From the cell containing the given text, extract its center point as (X, Y) coordinate. 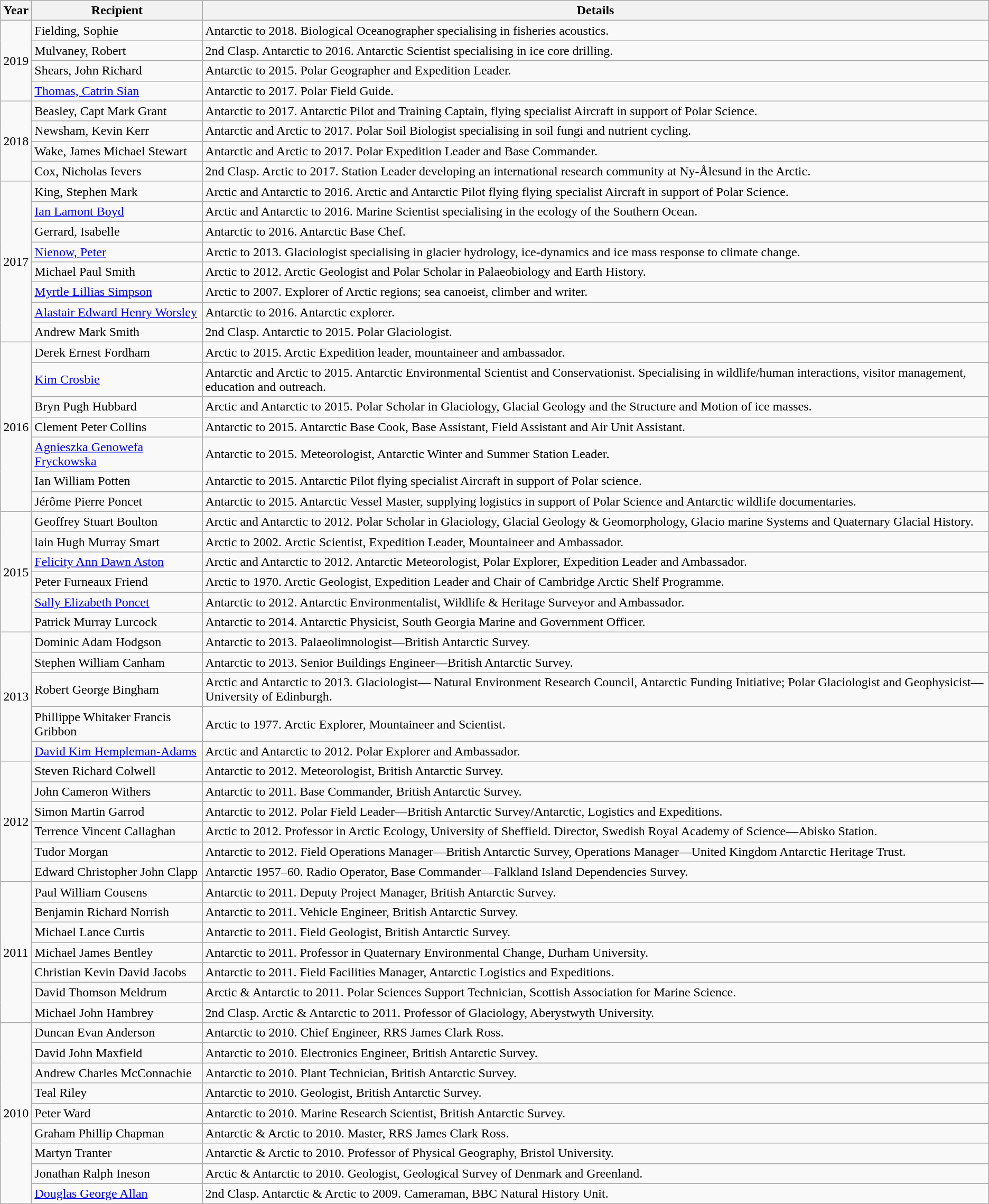
Arctic and Antarctic to 2015. Polar Scholar in Glaciology, Glacial Geology and the Structure and Motion of ice masses. (595, 407)
Jonathan Ralph Ineson (117, 1173)
Peter Ward (117, 1113)
Mulvaney, Robert (117, 51)
Arctic to 1970. Arctic Geologist, Expedition Leader and Chair of Cambridge Arctic Shelf Programme. (595, 582)
Year (16, 11)
Christian Kevin David Jacobs (117, 973)
Antarctic to 2015. Meteorologist, Antarctic Winter and Summer Station Leader. (595, 454)
Antarctic to 2011. Field Geologist, British Antarctic Survey. (595, 932)
2017 (16, 262)
David John Maxfield (117, 1053)
Antarctic to 2012. Meteorologist, British Antarctic Survey. (595, 771)
Martyn Tranter (117, 1153)
2013 (16, 697)
Terrence Vincent Callaghan (117, 832)
Andrew Mark Smith (117, 332)
Arctic & Antarctic to 2011. Polar Sciences Support Technician, Scottish Association for Marine Science. (595, 993)
2015 (16, 572)
Arctic to 2013. Glaciologist specialising in glacier hydrology, ice-dynamics and ice mass response to climate change. (595, 252)
Antarctic to 2015. Polar Geographer and Expedition Leader. (595, 71)
Douglas George Allan (117, 1193)
Simon Martin Garrod (117, 811)
Antarctic to 2018. Biological Oceanographer specialising in fisheries acoustics. (595, 31)
Michael Paul Smith (117, 272)
Antarctic to 2011. Field Facilities Manager, Antarctic Logistics and Expeditions. (595, 973)
Clement Peter Collins (117, 427)
Shears, John Richard (117, 71)
2nd Clasp. Antarctic to 2015. Polar Glaciologist. (595, 332)
Sally Elizabeth Poncet (117, 602)
Antarctic to 2011. Vehicle Engineer, British Antarctic Survey. (595, 912)
Antarctic to 2012. Field Operations Manager—British Antarctic Survey, Operations Manager—United Kingdom Antarctic Heritage Trust. (595, 852)
Antarctic to 2017. Polar Field Guide. (595, 91)
Kim Crosbie (117, 379)
Antarctic to 2015. Antarctic Vessel Master, supplying logistics in support of Polar Science and Antarctic wildlife documentaries. (595, 501)
Antarctic to 2010. Geologist, British Antarctic Survey. (595, 1093)
Michael Lance Curtis (117, 932)
Michael John Hambrey (117, 1013)
2012 (16, 822)
Antarctic to 2011. Professor in Quaternary Environmental Change, Durham University. (595, 953)
Dominic Adam Hodgson (117, 642)
Cox, Nicholas Ievers (117, 171)
Antarctic and Arctic to 2017. Polar Soil Biologist specialising in soil fungi and nutrient cycling. (595, 131)
Alastair Edward Henry Worsley (117, 312)
Antarctic 1957–60. Radio Operator, Base Commander—Falkland Island Dependencies Survey. (595, 872)
Newsham, Kevin Kerr (117, 131)
Graham Phillip Chapman (117, 1133)
Arctic to 2012. Professor in Arctic Ecology, University of Sheffield. Director, Swedish Royal Academy of Science—Abisko Station. (595, 832)
2011 (16, 952)
Thomas, Catrin Sian (117, 91)
Benjamin Richard Norrish (117, 912)
2nd Clasp. Antarctic to 2016. Antarctic Scientist specialising in ice core drilling. (595, 51)
Geoffrey Stuart Boulton (117, 521)
Antarctic to 2011. Base Commander, British Antarctic Survey. (595, 791)
David Kim Hempleman-Adams (117, 751)
Antarctic to 2010. Plant Technician, British Antarctic Survey. (595, 1073)
Arctic to 2015. Arctic Expedition leader, mountaineer and ambassador. (595, 352)
Antarctic to 2011. Deputy Project Manager, British Antarctic Survey. (595, 892)
Stephen William Canham (117, 662)
Recipient (117, 11)
Antarctic to 2010. Chief Engineer, RRS James Clark Ross. (595, 1033)
Antarctic to 2015. Antarctic Base Cook, Base Assistant, Field Assistant and Air Unit Assistant. (595, 427)
Steven Richard Colwell (117, 771)
Arctic and Antarctic to 2012. Polar Explorer and Ambassador. (595, 751)
King, Stephen Mark (117, 191)
Arctic and Antarctic to 2016. Arctic and Antarctic Pilot flying flying specialist Aircraft in support of Polar Science. (595, 191)
Peter Furneaux Friend (117, 582)
Arctic and Antarctic to 2016. Marine Scientist specialising in the ecology of the Southern Ocean. (595, 211)
Arctic and Antarctic to 2012. Antarctic Meteorologist, Polar Explorer, Expedition Leader and Ambassador. (595, 562)
Paul William Cousens (117, 892)
Arctic to 2002. Arctic Scientist, Expedition Leader, Mountaineer and Ambassador. (595, 542)
Arctic to 2007. Explorer of Arctic regions; sea canoeist, climber and writer. (595, 292)
Bryn Pugh Hubbard (117, 407)
Teal Riley (117, 1093)
Derek Ernest Fordham (117, 352)
Felicity Ann Dawn Aston (117, 562)
Beasley, Capt Mark Grant (117, 111)
lain Hugh Murray Smart (117, 542)
Jérôme Pierre Poncet (117, 501)
Antarctic to 2017. Antarctic Pilot and Training Captain, flying specialist Aircraft in support of Polar Science. (595, 111)
Antarctic and Arctic to 2017. Polar Expedition Leader and Base Commander. (595, 151)
Arctic to 2012. Arctic Geologist and Polar Scholar in Palaeobiology and Earth History. (595, 272)
Tudor Morgan (117, 852)
Andrew Charles McConnachie (117, 1073)
Antarctic to 2013. Palaeolimnologist—British Antarctic Survey. (595, 642)
Agnieszka Genowefa Fryckowska (117, 454)
Fielding, Sophie (117, 31)
Ian Lamont Boyd (117, 211)
2nd Clasp. Antarctic & Arctic to 2009. Cameraman, BBC Natural History Unit. (595, 1193)
2018 (16, 141)
Antarctic to 2013. Senior Buildings Engineer—British Antarctic Survey. (595, 662)
Antarctic to 2010. Marine Research Scientist, British Antarctic Survey. (595, 1113)
Phillippe Whitaker Francis Gribbon (117, 724)
Antarctic & Arctic to 2010. Master, RRS James Clark Ross. (595, 1133)
Antarctic to 2014. Antarctic Physicist, South Georgia Marine and Government Officer. (595, 622)
Arctic to 1977. Arctic Explorer, Mountaineer and Scientist. (595, 724)
2010 (16, 1114)
Robert George Bingham (117, 690)
2nd Clasp. Arctic & Antarctic to 2011. Professor of Glaciology, Aberystwyth University. (595, 1013)
John Cameron Withers (117, 791)
2019 (16, 61)
Antarctic to 2015. Antarctic Pilot flying specialist Aircraft in support of Polar science. (595, 481)
Antarctic to 2012. Polar Field Leader—British Antarctic Survey/Antarctic, Logistics and Expeditions. (595, 811)
Arctic & Antarctic to 2010. Geologist, Geological Survey of Denmark and Greenland. (595, 1173)
Wake, James Michael Stewart (117, 151)
Duncan Evan Anderson (117, 1033)
Gerrard, Isabelle (117, 231)
Antarctic to 2016. Antarctic Base Chef. (595, 231)
Arctic and Antarctic to 2012. Polar Scholar in Glaciology, Glacial Geology & Geomorphology, Glacio marine Systems and Quaternary Glacial History. (595, 521)
Myrtle Lillias Simpson (117, 292)
Edward Christopher John Clapp (117, 872)
Antarctic to 2010. Electronics Engineer, British Antarctic Survey. (595, 1053)
Antarctic to 2012. Antarctic Environmentalist, Wildlife & Heritage Surveyor and Ambassador. (595, 602)
2nd Clasp. Arctic to 2017. Station Leader developing an international research community at Ny-Ålesund in the Arctic. (595, 171)
Antarctic to 2016. Antarctic explorer. (595, 312)
David Thomson Meldrum (117, 993)
Details (595, 11)
Michael James Bentley (117, 953)
Nienow, Peter (117, 252)
2016 (16, 427)
Patrick Murray Lurcock (117, 622)
Antarctic & Arctic to 2010. Professor of Physical Geography, Bristol University. (595, 1153)
Ian William Potten (117, 481)
